Return the [X, Y] coordinate for the center point of the cell that contains the specified text.  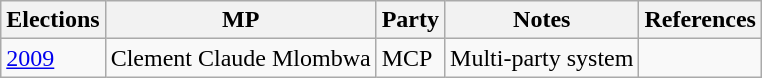
MP [240, 20]
2009 [53, 58]
Clement Claude Mlombwa [240, 58]
Party [410, 20]
MCP [410, 58]
Elections [53, 20]
References [700, 20]
Multi-party system [542, 58]
Notes [542, 20]
